Scan for the cell matching the given text and deliver its (x, y) coordinate at center. 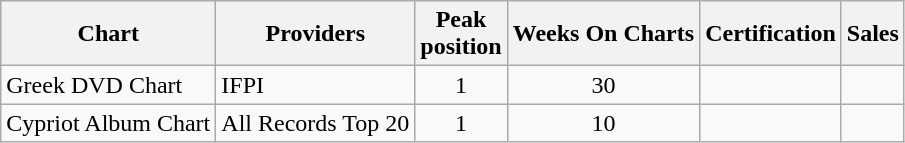
Cypriot Album Chart (108, 123)
Sales (872, 34)
All Records Top 20 (316, 123)
30 (603, 85)
Peakposition (461, 34)
10 (603, 123)
Greek DVD Chart (108, 85)
Providers (316, 34)
IFPI (316, 85)
Chart (108, 34)
Weeks On Charts (603, 34)
Certification (771, 34)
